Extract the [X, Y] coordinate from the center of the cell holding the provided text.  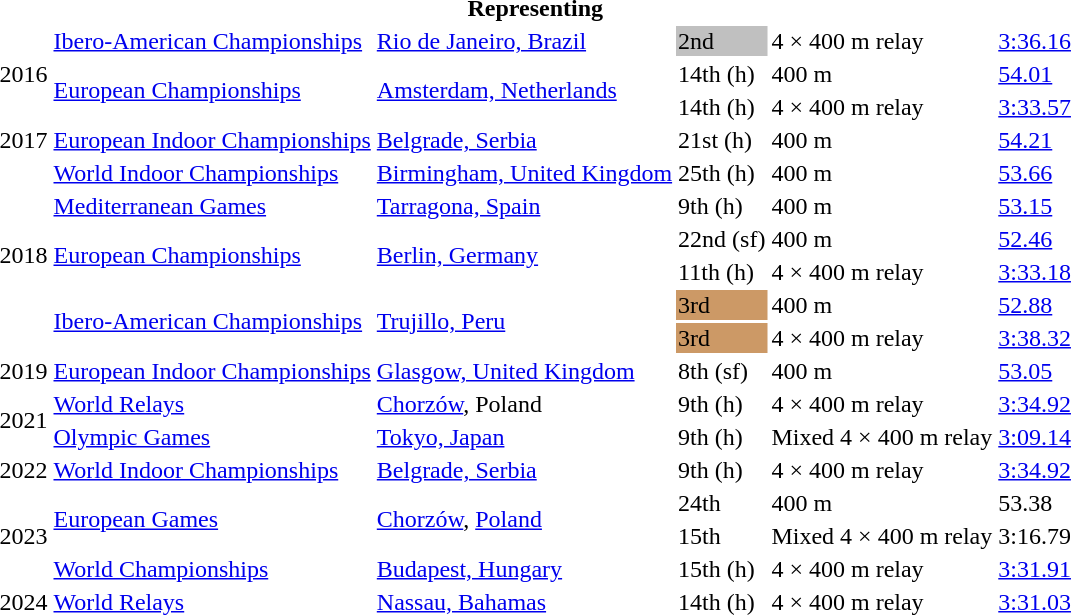
Mediterranean Games [212, 206]
2nd [722, 41]
Amsterdam, Netherlands [524, 90]
11th (h) [722, 272]
World Championships [212, 569]
Berlin, Germany [524, 256]
24th [722, 503]
Birmingham, United Kingdom [524, 173]
25th (h) [722, 173]
Olympic Games [212, 437]
Tarragona, Spain [524, 206]
Budapest, Hungary [524, 569]
15th (h) [722, 569]
Glasgow, United Kingdom [524, 371]
Rio de Janeiro, Brazil [524, 41]
21st (h) [722, 140]
8th (sf) [722, 371]
Trujillo, Peru [524, 322]
Tokyo, Japan [524, 437]
15th [722, 536]
22nd (sf) [722, 239]
World Relays [212, 404]
European Games [212, 520]
